Output the [X, Y] coordinate of the center of the cell containing the given text.  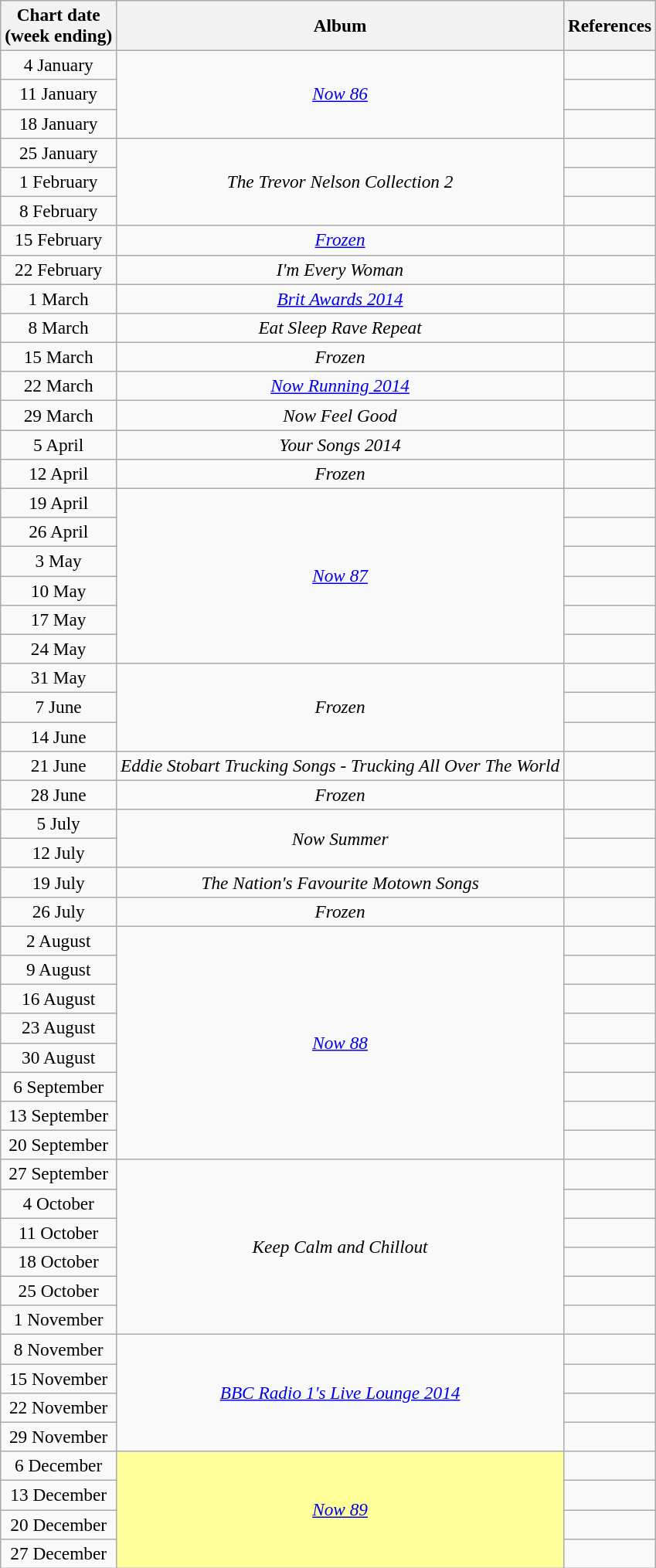
8 February [59, 211]
15 February [59, 240]
5 April [59, 444]
Now Summer [340, 838]
Now 87 [340, 576]
15 March [59, 357]
1 November [59, 1320]
18 January [59, 124]
28 June [59, 795]
30 August [59, 1057]
22 March [59, 386]
4 October [59, 1203]
17 May [59, 619]
Chart date(week ending) [59, 25]
27 December [59, 1553]
21 June [59, 765]
11 January [59, 94]
20 September [59, 1145]
1 February [59, 182]
25 January [59, 152]
19 April [59, 503]
2 August [59, 940]
12 July [59, 853]
25 October [59, 1291]
13 December [59, 1495]
10 May [59, 590]
18 October [59, 1261]
Album [340, 25]
12 April [59, 473]
22 February [59, 270]
16 August [59, 999]
8 March [59, 328]
7 June [59, 707]
27 September [59, 1174]
Eat Sleep Rave Repeat [340, 328]
Now Feel Good [340, 415]
26 July [59, 911]
20 December [59, 1524]
The Nation's Favourite Motown Songs [340, 882]
29 November [59, 1437]
Eddie Stobart Trucking Songs - Trucking All Over The World [340, 765]
11 October [59, 1232]
19 July [59, 882]
23 August [59, 1028]
9 August [59, 969]
Your Songs 2014 [340, 444]
Keep Calm and Chillout [340, 1247]
Now Running 2014 [340, 386]
22 November [59, 1407]
Brit Awards 2014 [340, 298]
BBC Radio 1's Live Lounge 2014 [340, 1392]
Now 89 [340, 1509]
26 April [59, 532]
13 September [59, 1115]
29 March [59, 415]
8 November [59, 1349]
6 December [59, 1466]
31 May [59, 677]
5 July [59, 823]
24 May [59, 649]
The Trevor Nelson Collection 2 [340, 181]
3 May [59, 561]
6 September [59, 1086]
I'm Every Woman [340, 270]
Now 88 [340, 1042]
14 June [59, 736]
15 November [59, 1378]
1 March [59, 298]
References [610, 25]
Now 86 [340, 94]
4 January [59, 65]
